Provide the [x, y] coordinate of the cell's center where the given text is located.  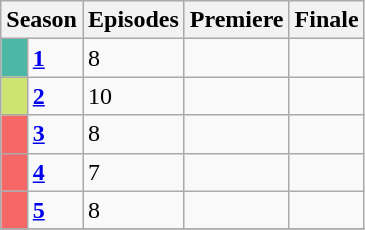
Season [42, 20]
1 [54, 58]
10 [133, 96]
2 [54, 96]
7 [133, 172]
Episodes [133, 20]
Premiere [236, 20]
3 [54, 134]
4 [54, 172]
5 [54, 210]
Finale [326, 20]
